Pinpoint the cell where the given text exists, returning its [x, y] midpoint coordinate. 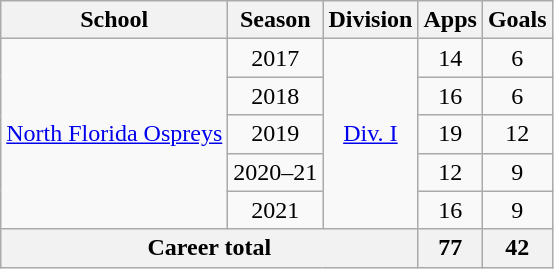
Apps [450, 20]
Career total [210, 248]
19 [450, 134]
Goals [517, 20]
2021 [276, 210]
Div. I [370, 134]
2018 [276, 96]
77 [450, 248]
42 [517, 248]
North Florida Ospreys [114, 134]
School [114, 20]
Season [276, 20]
Division [370, 20]
2020–21 [276, 172]
2019 [276, 134]
2017 [276, 58]
14 [450, 58]
